Locate the cell with the specified text and output its (X, Y) center coordinate. 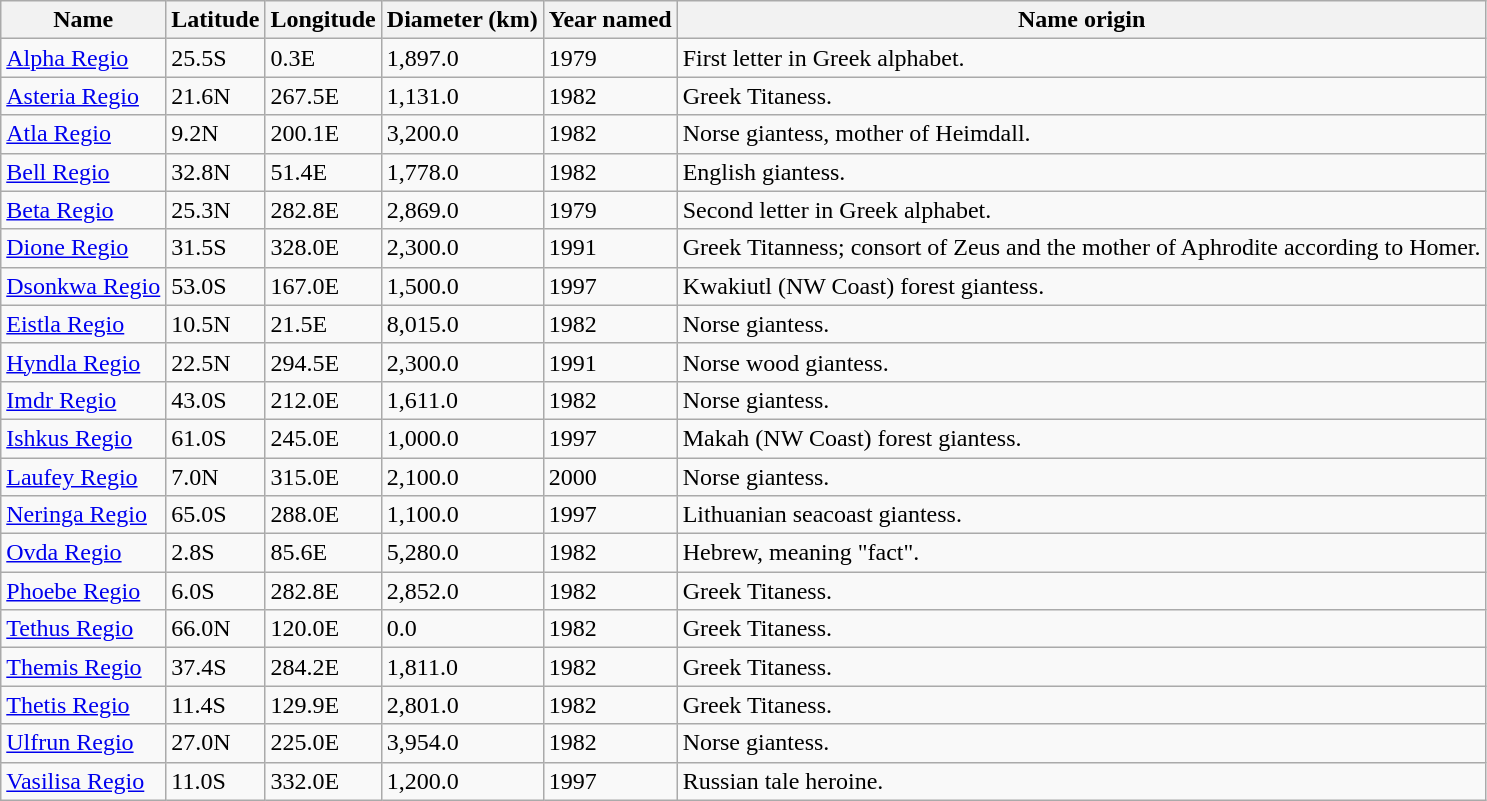
11.0S (216, 781)
3,954.0 (462, 743)
1,000.0 (462, 438)
332.0E (323, 781)
First letter in Greek alphabet. (1082, 58)
43.0S (216, 400)
Bell Regio (84, 172)
Themis Regio (84, 667)
Second letter in Greek alphabet. (1082, 210)
Hebrew, meaning "fact". (1082, 553)
10.5N (216, 324)
21.5E (323, 324)
245.0E (323, 438)
85.6E (323, 553)
Phoebe Regio (84, 591)
Diameter (km) (462, 20)
21.6N (216, 96)
1,131.0 (462, 96)
Ishkus Regio (84, 438)
English giantess. (1082, 172)
Makah (NW Coast) forest giantess. (1082, 438)
Vasilisa Regio (84, 781)
167.0E (323, 286)
Longitude (323, 20)
Dsonkwa Regio (84, 286)
Asteria Regio (84, 96)
Beta Regio (84, 210)
6.0S (216, 591)
32.8N (216, 172)
53.0S (216, 286)
Russian tale heroine. (1082, 781)
Year named (610, 20)
Laufey Regio (84, 477)
2,100.0 (462, 477)
66.0N (216, 629)
200.1E (323, 134)
2,801.0 (462, 705)
328.0E (323, 248)
Kwakiutl (NW Coast) forest giantess. (1082, 286)
7.0N (216, 477)
212.0E (323, 400)
11.4S (216, 705)
Name origin (1082, 20)
Norse giantess, mother of Heimdall. (1082, 134)
288.0E (323, 515)
294.5E (323, 362)
1,200.0 (462, 781)
Tethus Regio (84, 629)
Neringa Regio (84, 515)
25.5S (216, 58)
61.0S (216, 438)
2.8S (216, 553)
1,778.0 (462, 172)
1,811.0 (462, 667)
1,897.0 (462, 58)
2,852.0 (462, 591)
Hyndla Regio (84, 362)
Lithuanian seacoast giantess. (1082, 515)
Norse wood giantess. (1082, 362)
1,611.0 (462, 400)
Name (84, 20)
Alpha Regio (84, 58)
1,100.0 (462, 515)
Ulfrun Regio (84, 743)
8,015.0 (462, 324)
51.4E (323, 172)
Dione Regio (84, 248)
Atla Regio (84, 134)
Imdr Regio (84, 400)
284.2E (323, 667)
2,869.0 (462, 210)
31.5S (216, 248)
Latitude (216, 20)
22.5N (216, 362)
120.0E (323, 629)
27.0N (216, 743)
3,200.0 (462, 134)
267.5E (323, 96)
129.9E (323, 705)
315.0E (323, 477)
9.2N (216, 134)
225.0E (323, 743)
1,500.0 (462, 286)
0.0 (462, 629)
5,280.0 (462, 553)
25.3N (216, 210)
Thetis Regio (84, 705)
2000 (610, 477)
Ovda Regio (84, 553)
37.4S (216, 667)
Eistla Regio (84, 324)
65.0S (216, 515)
0.3E (323, 58)
Greek Titanness; consort of Zeus and the mother of Aphrodite according to Homer. (1082, 248)
